Output the [X, Y] coordinate of the center of the cell containing the given text.  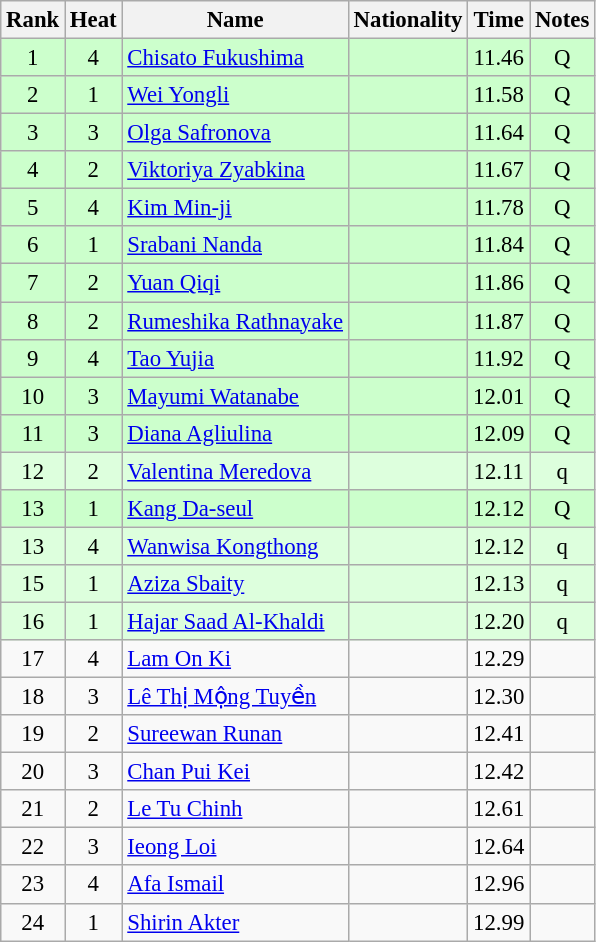
11.67 [499, 170]
12.30 [499, 697]
12.99 [499, 922]
Nationality [408, 20]
Kim Min-ji [235, 208]
16 [33, 621]
Diana Agliulina [235, 433]
Olga Safronova [235, 133]
12.01 [499, 396]
19 [33, 734]
Notes [562, 20]
8 [33, 321]
Afa Ismail [235, 885]
17 [33, 659]
Wanwisa Kongthong [235, 546]
9 [33, 358]
15 [33, 584]
12.96 [499, 885]
Rumeshika Rathnayake [235, 321]
11.84 [499, 245]
11.78 [499, 208]
Chisato Fukushima [235, 58]
Sureewan Runan [235, 734]
Tao Yujia [235, 358]
11.87 [499, 321]
Wei Yongli [235, 95]
7 [33, 283]
Kang Da-seul [235, 509]
Lê Thị Mộng Tuyền [235, 697]
22 [33, 847]
12.61 [499, 809]
Le Tu Chinh [235, 809]
11.58 [499, 95]
12.09 [499, 433]
Heat [94, 20]
11.92 [499, 358]
18 [33, 697]
5 [33, 208]
Mayumi Watanabe [235, 396]
Yuan Qiqi [235, 283]
12.41 [499, 734]
Ieong Loi [235, 847]
Shirin Akter [235, 922]
Viktoriya Zyabkina [235, 170]
Valentina Meredova [235, 471]
11.86 [499, 283]
24 [33, 922]
12.64 [499, 847]
Chan Pui Kei [235, 772]
12.11 [499, 471]
21 [33, 809]
12.13 [499, 584]
20 [33, 772]
23 [33, 885]
Srabani Nanda [235, 245]
12.29 [499, 659]
Time [499, 20]
10 [33, 396]
11.46 [499, 58]
Name [235, 20]
12.20 [499, 621]
Lam On Ki [235, 659]
Aziza Sbaity [235, 584]
Hajar Saad Al-Khaldi [235, 621]
6 [33, 245]
11.64 [499, 133]
12 [33, 471]
Rank [33, 20]
11 [33, 433]
12.42 [499, 772]
